Identify which cell holds the provided text, then report its (X, Y) central coordinate. 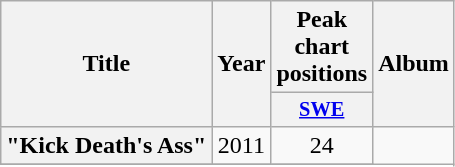
SWE (322, 110)
Title (106, 64)
Year (242, 64)
Album (414, 64)
2011 (242, 145)
Peak chart positions (322, 47)
"Kick Death's Ass" (106, 145)
24 (322, 145)
